Identify which cell holds the provided text, then report its [x, y] central coordinate. 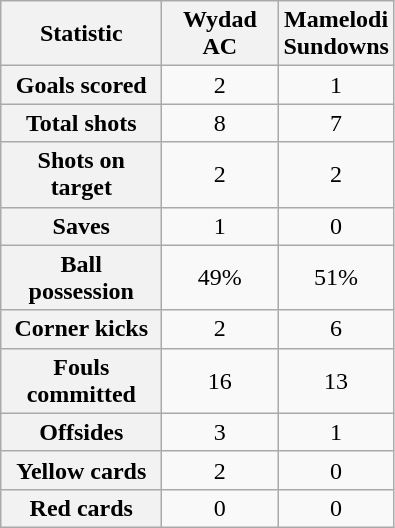
Total shots [82, 123]
Fouls committed [82, 380]
Ball possession [82, 278]
Corner kicks [82, 329]
13 [336, 380]
49% [220, 278]
16 [220, 380]
Saves [82, 226]
51% [336, 278]
Shots on target [82, 174]
Wydad AC [220, 34]
Red cards [82, 508]
Mamelodi Sundowns [336, 34]
Statistic [82, 34]
8 [220, 123]
Yellow cards [82, 470]
6 [336, 329]
7 [336, 123]
Offsides [82, 432]
Goals scored [82, 85]
3 [220, 432]
